Determine the [x, y] coordinate at the center of the cell enclosing the given text.  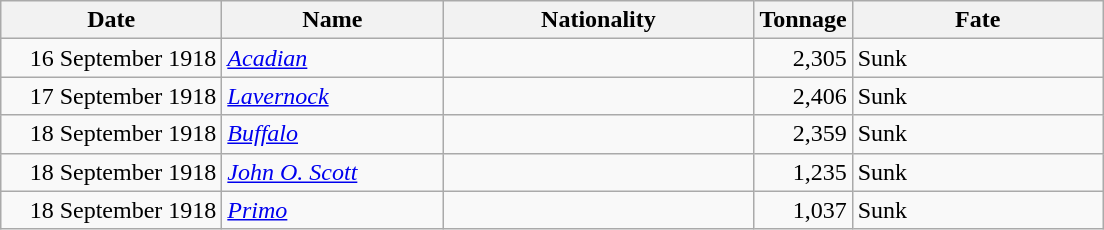
17 September 1918 [112, 96]
2,359 [803, 134]
Lavernock [332, 96]
Tonnage [803, 20]
Name [332, 20]
Buffalo [332, 134]
Nationality [598, 20]
Date [112, 20]
16 September 1918 [112, 58]
1,235 [803, 172]
1,037 [803, 210]
Acadian [332, 58]
Primo [332, 210]
2,406 [803, 96]
John O. Scott [332, 172]
Fate [978, 20]
2,305 [803, 58]
